Output the (x, y) coordinate of the center of the cell containing the given text.  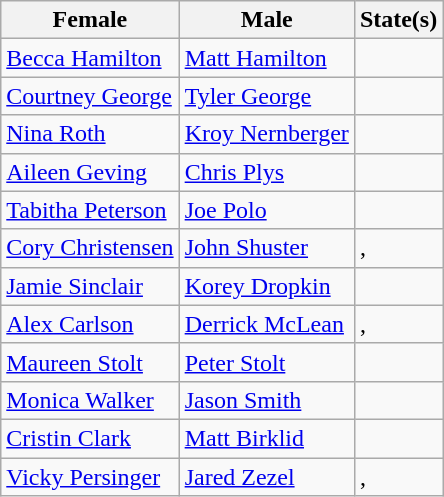
Cory Christensen (90, 248)
Nina Roth (90, 134)
Maureen Stolt (90, 362)
Matt Hamilton (266, 58)
Cristin Clark (90, 438)
Joe Polo (266, 210)
Monica Walker (90, 400)
Vicky Persinger (90, 477)
Courtney George (90, 96)
John Shuster (266, 248)
Becca Hamilton (90, 58)
Jared Zezel (266, 477)
Tyler George (266, 96)
Jamie Sinclair (90, 286)
Male (266, 20)
Kroy Nernberger (266, 134)
Chris Plys (266, 172)
Aileen Geving (90, 172)
State(s) (398, 20)
Matt Birklid (266, 438)
Alex Carlson (90, 324)
Derrick McLean (266, 324)
Korey Dropkin (266, 286)
Female (90, 20)
Tabitha Peterson (90, 210)
Jason Smith (266, 400)
Peter Stolt (266, 362)
